Scan for the cell matching the given text and deliver its (x, y) coordinate at center. 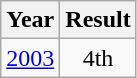
2003 (30, 58)
4th (98, 58)
Result (98, 20)
Year (30, 20)
